Extract the [X, Y] coordinate from the center of the cell holding the provided text.  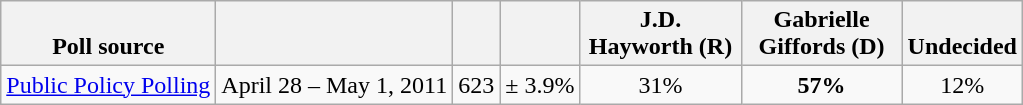
Public Policy Polling [108, 85]
12% [962, 85]
623 [476, 85]
Poll source [108, 34]
April 28 – May 1, 2011 [334, 85]
31% [660, 85]
57% [822, 85]
Undecided [962, 34]
J.D.Hayworth (R) [660, 34]
± 3.9% [540, 85]
GabrielleGiffords (D) [822, 34]
